Return the (x, y) coordinate for the center point of the cell that contains the specified text.  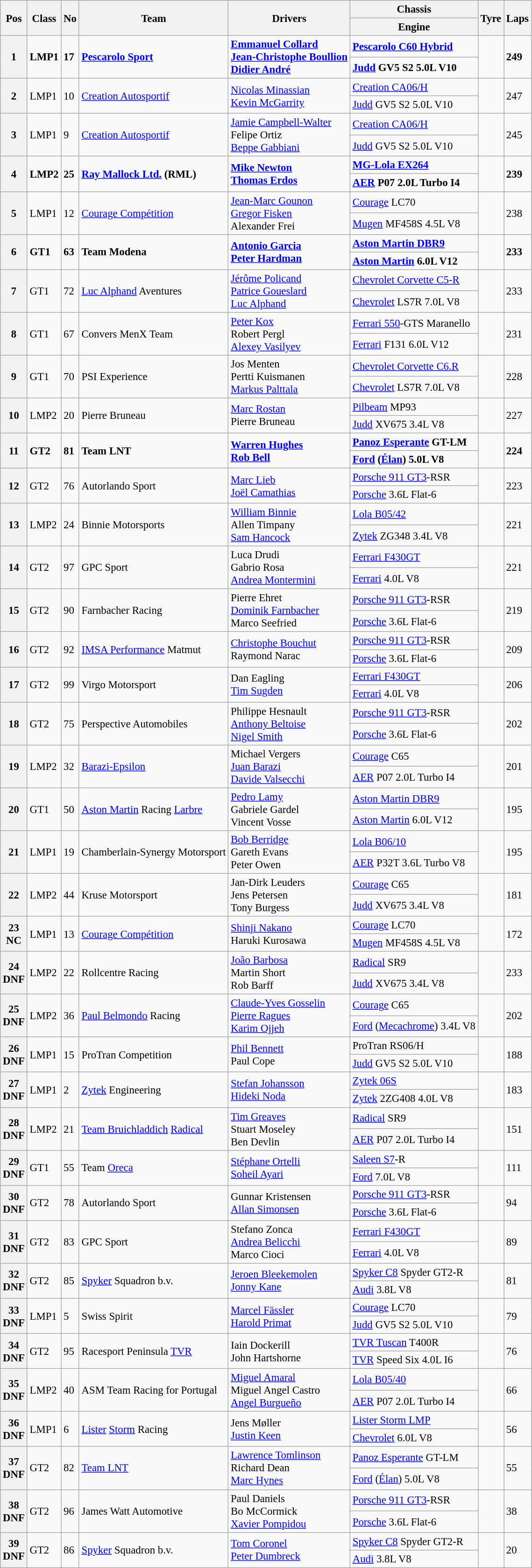
Pierre Ehret Dominik Farnbacher Marco Seefried (290, 611)
Team Oreca (154, 1168)
79 (518, 1316)
25 (70, 174)
Phil Bennett Paul Cope (290, 1055)
249 (518, 57)
78 (70, 1202)
Drivers (290, 18)
90 (70, 611)
39DNF (14, 1550)
201 (518, 767)
183 (518, 1090)
Peter Kox Robert Pergl Alexey Vasilyev (290, 334)
Philippe Hesnault Anthony Beltoise Nigel Smith (290, 724)
32DNF (14, 1281)
Jos Menten Pertti Kuismanen Markus Palttala (290, 377)
31DNF (14, 1242)
14 (14, 568)
Mike Newton Thomas Erdos (290, 174)
Paul Belmondo Racing (154, 1016)
AER P32T 3.6L Turbo V8 (414, 863)
Ford (Mecachrome) 3.4L V8 (414, 1027)
TVR Tuscan T400R (414, 1343)
83 (70, 1242)
Laps (518, 18)
11 (14, 451)
Lawrence Tomlinson Richard Dean Marc Hynes (290, 1468)
94 (518, 1202)
16 (14, 650)
Ray Mallock Ltd. (RML) (154, 174)
3 (14, 135)
Kruse Motorsport (154, 895)
7 (14, 291)
Tim Greaves Stuart Moseley Ben Devlin (290, 1129)
238 (518, 213)
172 (518, 934)
24 (70, 525)
Lola B05/40 (414, 1380)
209 (518, 650)
Warren Hughes Rob Bell (290, 451)
66 (518, 1390)
Pescarolo Sport (154, 57)
Pos (14, 18)
86 (70, 1550)
40 (70, 1390)
Pescarolo C60 Hybrid (414, 46)
Rollcentre Racing (154, 973)
IMSA Performance Matmut (154, 650)
Aston Martin Racing Larbre (154, 809)
206 (518, 684)
96 (70, 1511)
18 (14, 724)
Team (154, 18)
75 (70, 724)
No (70, 18)
Dan Eagling Tim Sugden (290, 684)
Engine (414, 27)
151 (518, 1129)
Racesport Peninsula TVR (154, 1351)
Jeroen Bleekemolen Jonny Kane (290, 1281)
Luca Drudi Gabrio Rosa Andrea Montermini (290, 568)
219 (518, 611)
4 (14, 174)
Chevrolet 6.0L V8 (414, 1438)
Stefano Zonca Andrea Belicchi Marco Cioci (290, 1242)
Claude-Yves Gosselin Pierre Ragues Karim Ojjeh (290, 1016)
Zytek ZG348 3.4L V8 (414, 536)
38 (518, 1511)
Binnie Motorsports (154, 525)
56 (518, 1429)
Ferrari F131 6.0L V12 (414, 345)
26DNF (14, 1055)
Perspective Automobiles (154, 724)
Lister Storm LMP (414, 1420)
223 (518, 486)
32 (70, 767)
Jamie Campbell-Walter Felipe Ortiz Beppe Gabbiani (290, 135)
Michael Vergers Juan Barazi Davide Valsecchi (290, 767)
Paul Daniels Bo McCormick Xavier Pompidou (290, 1511)
50 (70, 809)
25DNF (14, 1016)
Lola B06/10 (414, 842)
23NC (14, 934)
Pierre Bruneau (154, 415)
Team Bruichladdich Radical (154, 1129)
ASM Team Racing for Portugal (154, 1390)
34DNF (14, 1351)
Farnbacher Racing (154, 611)
Miguel Amaral Miguel Angel Castro Angel Burgueño (290, 1390)
Jan-Dirk Leuders Jens Petersen Tony Burgess (290, 895)
Jérôme Policand Patrice Goueslard Luc Alphand (290, 291)
63 (70, 252)
Chevrolet Corvette C6.R (414, 366)
James Watt Automotive (154, 1511)
24DNF (14, 973)
37DNF (14, 1468)
Emmanuel Collard Jean-Christophe Boullion Didier André (290, 57)
29DNF (14, 1168)
36 (70, 1016)
Iain Dockerill John Hartshorne (290, 1351)
Pedro Lamy Gabriele Gardel Vincent Vosse (290, 809)
231 (518, 334)
Christophe Bouchut Raymond Narac (290, 650)
8 (14, 334)
30DNF (14, 1202)
ProTran RS06/H (414, 1046)
PSI Experience (154, 377)
Chassis (414, 9)
Lister Storm Racing (154, 1429)
Chevrolet Corvette C5-R (414, 280)
Shinji Nakano Haruki Kurosawa (290, 934)
92 (70, 650)
Class (44, 18)
Barazi-Epsilon (154, 767)
Convers MenX Team (154, 334)
245 (518, 135)
Nicolas Minassian Kevin McGarrity (290, 96)
Marc Rostan Pierre Bruneau (290, 415)
Luc Alphand Aventures (154, 291)
85 (70, 1281)
97 (70, 568)
Stefan Johansson Hideki Noda (290, 1090)
1 (14, 57)
Tyre (490, 18)
Jean-Marc Gounon Gregor Fisken Alexander Frei (290, 213)
70 (70, 377)
239 (518, 174)
Tom Coronel Peter Dumbreck (290, 1550)
227 (518, 415)
Lola B05/42 (414, 514)
99 (70, 684)
28DNF (14, 1129)
44 (70, 895)
67 (70, 334)
111 (518, 1168)
Pilbeam MP93 (414, 407)
Marc Lieb Joël Camathias (290, 486)
ProTran Competition (154, 1055)
27DNF (14, 1090)
Ford 7.0L V8 (414, 1177)
Swiss Spirit (154, 1316)
Marcel Fässler Harold Primat (290, 1316)
35DNF (14, 1390)
Virgo Motorsport (154, 684)
Saleen S7-R (414, 1159)
Gunnar Kristensen Allan Simonsen (290, 1202)
João Barbosa Martin Short Rob Barff (290, 973)
Ferrari 550-GTS Maranello (414, 323)
Bob Berridge Gareth Evans Peter Owen (290, 852)
Antonio Garcia Peter Hardman (290, 252)
Zytek 2ZG408 4.0L V8 (414, 1099)
228 (518, 377)
Chamberlain-Synergy Motorsport (154, 852)
72 (70, 291)
Stéphane Ortelli Soheil Ayari (290, 1168)
MG-Lola EX264 (414, 165)
224 (518, 451)
Zytek Engineering (154, 1090)
247 (518, 96)
William Binnie Allen Timpany Sam Hancock (290, 525)
38DNF (14, 1511)
89 (518, 1242)
82 (70, 1468)
Jens Møller Justin Keen (290, 1429)
181 (518, 895)
TVR Speed Six 4.0L I6 (414, 1360)
188 (518, 1055)
36DNF (14, 1429)
Team Modena (154, 252)
95 (70, 1351)
Zytek 06S (414, 1081)
33DNF (14, 1316)
